Provide the (x, y) coordinate of the cell's center where the given text is located.  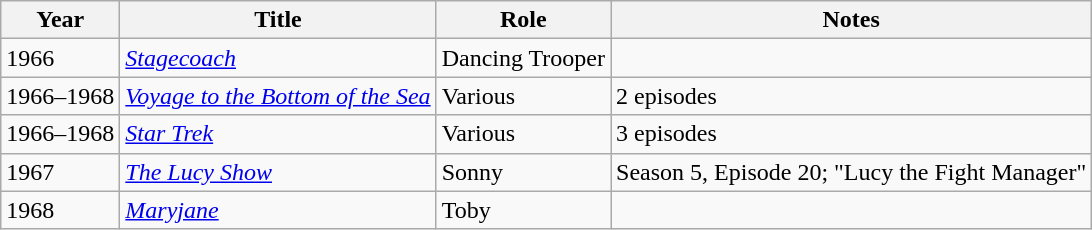
Star Trek (278, 134)
Maryjane (278, 210)
Sonny (523, 172)
The Lucy Show (278, 172)
3 episodes (852, 134)
Season 5, Episode 20; "Lucy the Fight Manager" (852, 172)
Role (523, 20)
Title (278, 20)
Stagecoach (278, 58)
1968 (60, 210)
2 episodes (852, 96)
Dancing Trooper (523, 58)
Notes (852, 20)
Toby (523, 210)
1966 (60, 58)
1967 (60, 172)
Year (60, 20)
Voyage to the Bottom of the Sea (278, 96)
